For the text-containing cell, return its midpoint in (x, y) coordinate format. 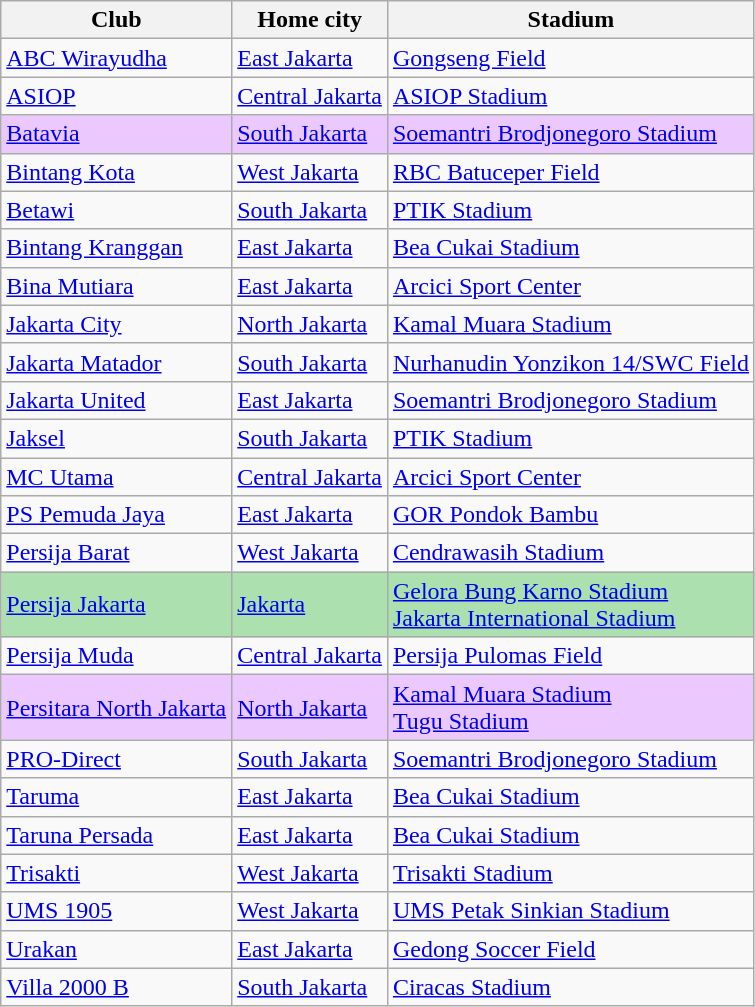
Bintang Kota (116, 172)
Gelora Bung Karno StadiumJakarta International Stadium (570, 604)
ASIOP (116, 96)
Cendrawasih Stadium (570, 553)
Gedong Soccer Field (570, 949)
Bina Mutiara (116, 286)
Jakarta United (116, 400)
ABC Wirayudha (116, 58)
Kamal Muara Stadium (570, 324)
Club (116, 20)
RBC Batuceper Field (570, 172)
UMS 1905 (116, 911)
Bintang Kranggan (116, 248)
Trisakti (116, 873)
Persija Muda (116, 656)
Ciracas Stadium (570, 987)
Persija Pulomas Field (570, 656)
Persija Barat (116, 553)
Taruna Persada (116, 835)
Urakan (116, 949)
Jaksel (116, 438)
Persitara North Jakarta (116, 708)
Kamal Muara StadiumTugu Stadium (570, 708)
ASIOP Stadium (570, 96)
UMS Petak Sinkian Stadium (570, 911)
Batavia (116, 134)
Betawi (116, 210)
Taruma (116, 797)
PS Pemuda Jaya (116, 515)
Nurhanudin Yonzikon 14/SWC Field (570, 362)
MC Utama (116, 477)
GOR Pondok Bambu (570, 515)
Jakarta City (116, 324)
Trisakti Stadium (570, 873)
Jakarta (310, 604)
Gongseng Field (570, 58)
Stadium (570, 20)
Home city (310, 20)
PRO-Direct (116, 759)
Persija Jakarta (116, 604)
Villa 2000 B (116, 987)
Jakarta Matador (116, 362)
